Search for the cell housing the specified text and yield its [x, y] center coordinate. 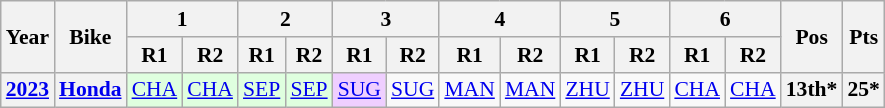
Pos [812, 36]
2 [286, 19]
3 [386, 19]
Pts [864, 36]
2023 [28, 90]
5 [614, 19]
13th* [812, 90]
6 [724, 19]
Bike [90, 36]
1 [182, 19]
Year [28, 36]
4 [500, 19]
Honda [90, 90]
25* [864, 90]
